Search for the cell housing the specified text and yield its [x, y] center coordinate. 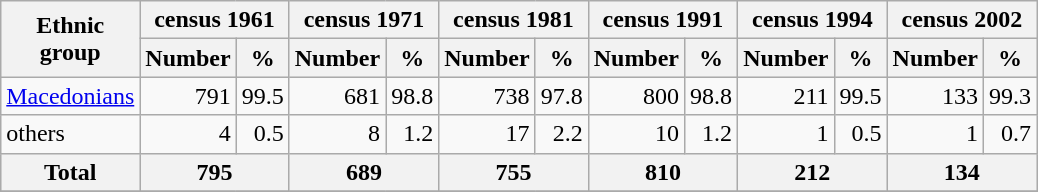
689 [364, 172]
810 [662, 172]
Ethnicgroup [70, 39]
133 [935, 96]
2.2 [562, 134]
Total [70, 172]
99.3 [1010, 96]
census 1994 [812, 20]
4 [188, 134]
census 1981 [514, 20]
census 2002 [962, 20]
census 1971 [364, 20]
8 [337, 134]
791 [188, 96]
800 [636, 96]
212 [812, 172]
134 [962, 172]
738 [487, 96]
97.8 [562, 96]
Macedonians [70, 96]
census 1991 [662, 20]
795 [214, 172]
681 [337, 96]
0.7 [1010, 134]
211 [786, 96]
10 [636, 134]
17 [487, 134]
755 [514, 172]
others [70, 134]
census 1961 [214, 20]
